Output the (x, y) coordinate of the center of the cell containing the given text.  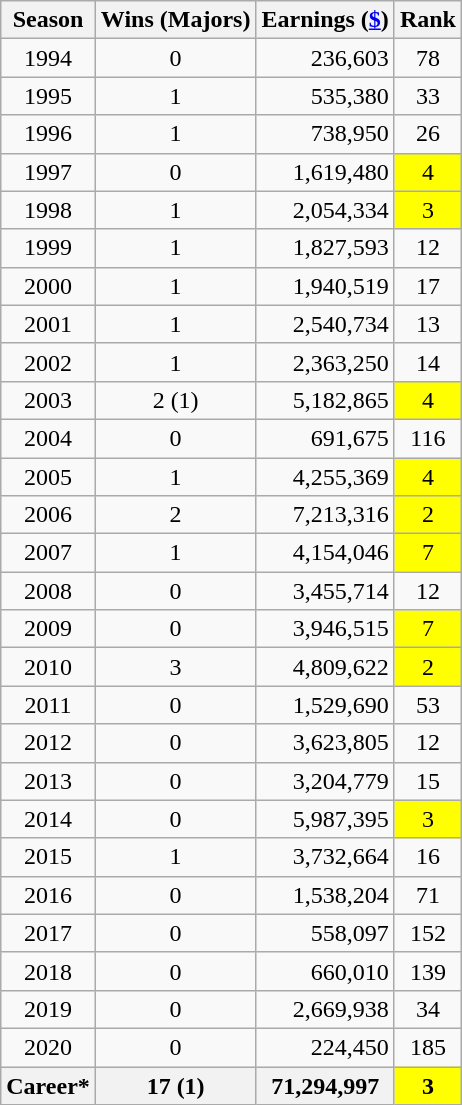
2,054,334 (325, 210)
Wins (Majors) (176, 20)
15 (428, 781)
2003 (48, 400)
7,213,316 (325, 515)
Earnings ($) (325, 20)
2020 (48, 1047)
14 (428, 362)
Career* (48, 1085)
558,097 (325, 933)
71,294,997 (325, 1085)
2010 (48, 667)
1998 (48, 210)
2014 (48, 819)
3,204,779 (325, 781)
1996 (48, 134)
2016 (48, 895)
185 (428, 1047)
2019 (48, 1009)
691,675 (325, 438)
17 (1) (176, 1085)
26 (428, 134)
2,669,938 (325, 1009)
2001 (48, 324)
2015 (48, 857)
2007 (48, 553)
1,940,519 (325, 286)
3,455,714 (325, 591)
152 (428, 933)
Rank (428, 20)
71 (428, 895)
1999 (48, 248)
3,732,664 (325, 857)
2000 (48, 286)
2004 (48, 438)
34 (428, 1009)
116 (428, 438)
16 (428, 857)
2,540,734 (325, 324)
5,987,395 (325, 819)
236,603 (325, 58)
224,450 (325, 1047)
1995 (48, 96)
2018 (48, 971)
3,946,515 (325, 629)
2013 (48, 781)
4,809,622 (325, 667)
2008 (48, 591)
2011 (48, 705)
13 (428, 324)
17 (428, 286)
2006 (48, 515)
660,010 (325, 971)
1,619,480 (325, 172)
2,363,250 (325, 362)
1,529,690 (325, 705)
738,950 (325, 134)
1,538,204 (325, 895)
139 (428, 971)
2009 (48, 629)
2012 (48, 743)
2005 (48, 477)
Season (48, 20)
78 (428, 58)
1,827,593 (325, 248)
3,623,805 (325, 743)
1994 (48, 58)
535,380 (325, 96)
4,255,369 (325, 477)
53 (428, 705)
2 (1) (176, 400)
33 (428, 96)
2017 (48, 933)
1997 (48, 172)
2002 (48, 362)
4,154,046 (325, 553)
5,182,865 (325, 400)
